Return the (x, y) coordinate for the center point of the cell that contains the specified text.  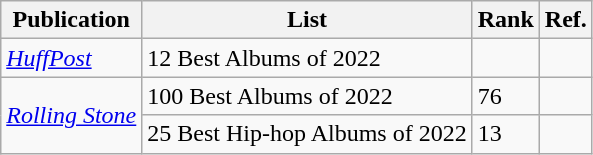
100 Best Albums of 2022 (307, 96)
Ref. (566, 20)
25 Best Hip-hop Albums of 2022 (307, 134)
Publication (72, 20)
Rolling Stone (72, 115)
List (307, 20)
76 (506, 96)
Rank (506, 20)
13 (506, 134)
HuffPost (72, 58)
12 Best Albums of 2022 (307, 58)
